Output the (x, y) coordinate of the center of the cell containing the given text.  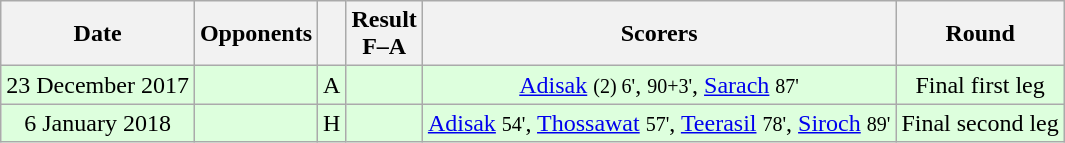
Opponents (256, 34)
A (332, 85)
Scorers (659, 34)
Date (98, 34)
6 January 2018 (98, 123)
Final first leg (980, 85)
ResultF–A (384, 34)
Adisak (2) 6', 90+3', Sarach 87' (659, 85)
23 December 2017 (98, 85)
H (332, 123)
Final second leg (980, 123)
Adisak 54', Thossawat 57', Teerasil 78', Siroch 89' (659, 123)
Round (980, 34)
